For the text-containing cell, return its midpoint in [X, Y] coordinate format. 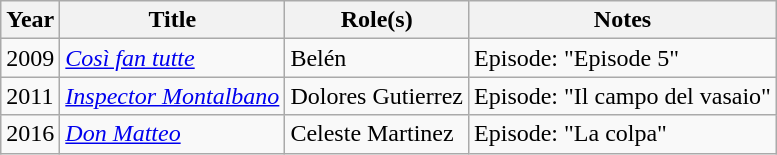
2016 [30, 134]
Episode: "Episode 5" [623, 58]
Title [172, 20]
Year [30, 20]
2011 [30, 96]
Così fan tutte [172, 58]
Episode: "La colpa" [623, 134]
Celeste Martinez [377, 134]
Don Matteo [172, 134]
Inspector Montalbano [172, 96]
Dolores Gutierrez [377, 96]
Notes [623, 20]
Role(s) [377, 20]
Belén [377, 58]
2009 [30, 58]
Episode: "Il campo del vasaio" [623, 96]
